Search for the cell housing the specified text and yield its [X, Y] center coordinate. 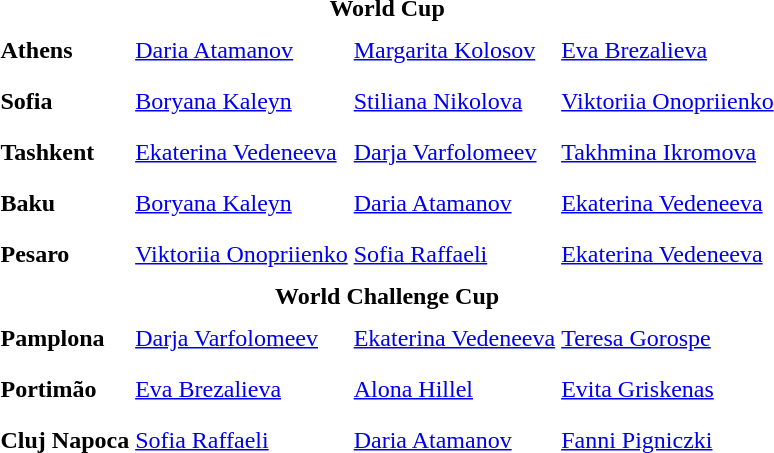
Sofia Raffaeli [454, 254]
Eva Brezalieva [242, 389]
Alona Hillel [454, 389]
Margarita Kolosov [454, 50]
Stiliana Nikolova [454, 101]
Viktoriia Onopriienko [242, 254]
